Locate the cell with the specified text and output its [X, Y] center coordinate. 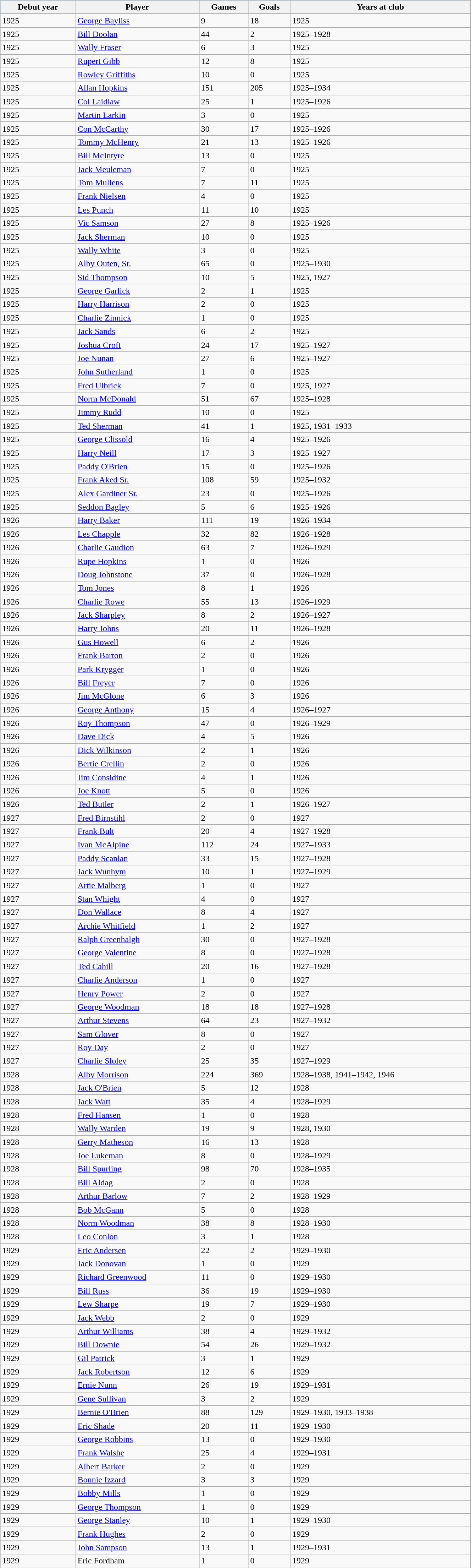
Bill Spurling [137, 1169]
Ralph Greenhalgh [137, 939]
Gerry Matheson [137, 1142]
Fred Hansen [137, 1115]
Arthur Barlow [137, 1196]
Harry Baker [137, 520]
Wally Fraser [137, 48]
Bill McIntyre [137, 155]
Alby Outen, Sr. [137, 264]
Tom Mullens [137, 183]
1928, 1930 [381, 1129]
Roy Thompson [137, 723]
1928–1938, 1941–1942, 1946 [381, 1075]
Jack Sands [137, 331]
Charlie Gaudion [137, 547]
Harry Johns [137, 629]
Debut year [38, 7]
63 [223, 547]
Frank Nielsen [137, 196]
33 [223, 858]
369 [269, 1075]
36 [223, 1291]
64 [223, 1020]
Bill Aldag [137, 1182]
Jack Donovan [137, 1264]
70 [269, 1169]
41 [223, 426]
Frank Barton [137, 656]
65 [223, 264]
37 [223, 574]
108 [223, 480]
1928–1935 [381, 1169]
Fred Ulbrick [137, 385]
Wally White [137, 250]
151 [223, 88]
Eric Shade [137, 1426]
Charlie Rowe [137, 602]
John Sutherland [137, 372]
George Anthony [137, 710]
98 [223, 1169]
Frank Bult [137, 831]
Wally Warden [137, 1129]
Tom Jones [137, 588]
Harry Neill [137, 453]
George Stanley [137, 1520]
21 [223, 142]
51 [223, 399]
Frank Aked Sr. [137, 480]
Bob McGann [137, 1209]
Seddon Bagley [137, 507]
Park Krygger [137, 669]
Jim Considine [137, 777]
Bill Doolan [137, 34]
Paddy Scanlan [137, 858]
Ted Cahill [137, 966]
Jack Webb [137, 1318]
Ted Butler [137, 804]
Vic Samson [137, 223]
Goals [269, 7]
Jimmy Rudd [137, 413]
Jack Robertson [137, 1372]
Henry Power [137, 993]
George Robbins [137, 1439]
Sam Glover [137, 1034]
1925–1934 [381, 88]
Joe Nunan [137, 358]
205 [269, 88]
Artie Malberg [137, 885]
47 [223, 723]
George Thompson [137, 1507]
George Clissold [137, 439]
Jack Sharpley [137, 615]
Gil Patrick [137, 1358]
Lew Sharpe [137, 1304]
224 [223, 1075]
Dave Dick [137, 737]
Gene Sullivan [137, 1399]
Joe Lukeman [137, 1155]
55 [223, 602]
Bernie O'Brien [137, 1412]
Martin Larkin [137, 115]
Paddy O'Brien [137, 466]
Bonnie Izzard [137, 1480]
Games [223, 7]
Archie Whitfield [137, 926]
59 [269, 480]
Bertie Crellin [137, 764]
George Garlick [137, 291]
Eric Andersen [137, 1250]
Jack O'Brien [137, 1088]
Rupert Gibb [137, 61]
Bobby Mills [137, 1493]
32 [223, 534]
Doug Johnstone [137, 574]
Jack Sherman [137, 237]
Joe Knott [137, 791]
Tommy McHenry [137, 142]
Norm McDonald [137, 399]
Col Laidlaw [137, 102]
George Woodman [137, 1007]
88 [223, 1412]
82 [269, 534]
Bill Freyer [137, 683]
Albert Barker [137, 1466]
Jack Wunhym [137, 872]
Ivan McAlpine [137, 845]
Bill Downie [137, 1345]
Eric Fordham [137, 1561]
Alex Gardiner Sr. [137, 493]
Don Wallace [137, 912]
Rupe Hopkins [137, 561]
Charlie Anderson [137, 980]
1925, 1931–1933 [381, 426]
Harry Harrison [137, 304]
Joshua Croft [137, 345]
George Valentine [137, 953]
1926–1934 [381, 520]
John Sampson [137, 1547]
Player [137, 7]
44 [223, 34]
Jim McGlone [137, 696]
Con McCarthy [137, 129]
Arthur Williams [137, 1331]
Roy Day [137, 1048]
Leo Conlon [137, 1236]
Dick Wilkinson [137, 750]
Charlie Sloley [137, 1061]
1927–1932 [381, 1020]
Fred Birnstihl [137, 818]
Bill Russ [137, 1291]
Stan Whight [137, 899]
Norm Woodman [137, 1223]
1927–1933 [381, 845]
Les Chapple [137, 534]
Jack Meuleman [137, 169]
Sid Thompson [137, 277]
Alby Morrison [137, 1075]
Allan Hopkins [137, 88]
Years at club [381, 7]
112 [223, 845]
Jack Watt [137, 1102]
1929–1930, 1933–1938 [381, 1412]
Frank Hughes [137, 1534]
Gus Howell [137, 642]
George Bayliss [137, 21]
Charlie Zinnick [137, 318]
Ted Sherman [137, 426]
1925–1932 [381, 480]
54 [223, 1345]
Les Punch [137, 210]
111 [223, 520]
Richard Greenwood [137, 1277]
129 [269, 1412]
Frank Walshe [137, 1453]
Rowley Griffiths [137, 75]
1928–1930 [381, 1223]
1925–1930 [381, 264]
22 [223, 1250]
67 [269, 399]
Ernie Nunn [137, 1385]
Arthur Stevens [137, 1020]
